Return the [X, Y] coordinate for the center point of the cell that contains the specified text.  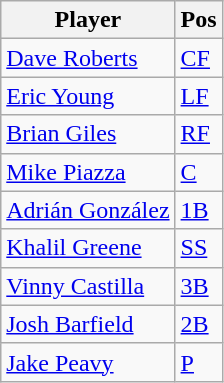
Josh Barfield [88, 324]
Khalil Greene [88, 248]
Adrián González [88, 210]
CF [198, 58]
RF [198, 134]
LF [198, 96]
Vinny Castilla [88, 286]
1B [198, 210]
Mike Piazza [88, 172]
Player [88, 20]
3B [198, 286]
Jake Peavy [88, 362]
2B [198, 324]
SS [198, 248]
Eric Young [88, 96]
P [198, 362]
Dave Roberts [88, 58]
Brian Giles [88, 134]
C [198, 172]
Pos [198, 20]
